For the text-containing cell, return its midpoint in (X, Y) coordinate format. 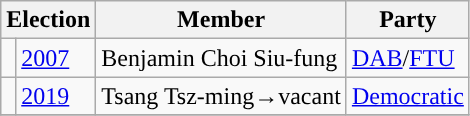
Tsang Tsz-ming→vacant (222, 96)
Member (222, 20)
Election (48, 20)
Party (408, 20)
DAB/FTU (408, 58)
Democratic (408, 96)
Benjamin Choi Siu-fung (222, 58)
2007 (56, 58)
2019 (56, 96)
